Extract the [x, y] coordinate from the center of the cell holding the provided text.  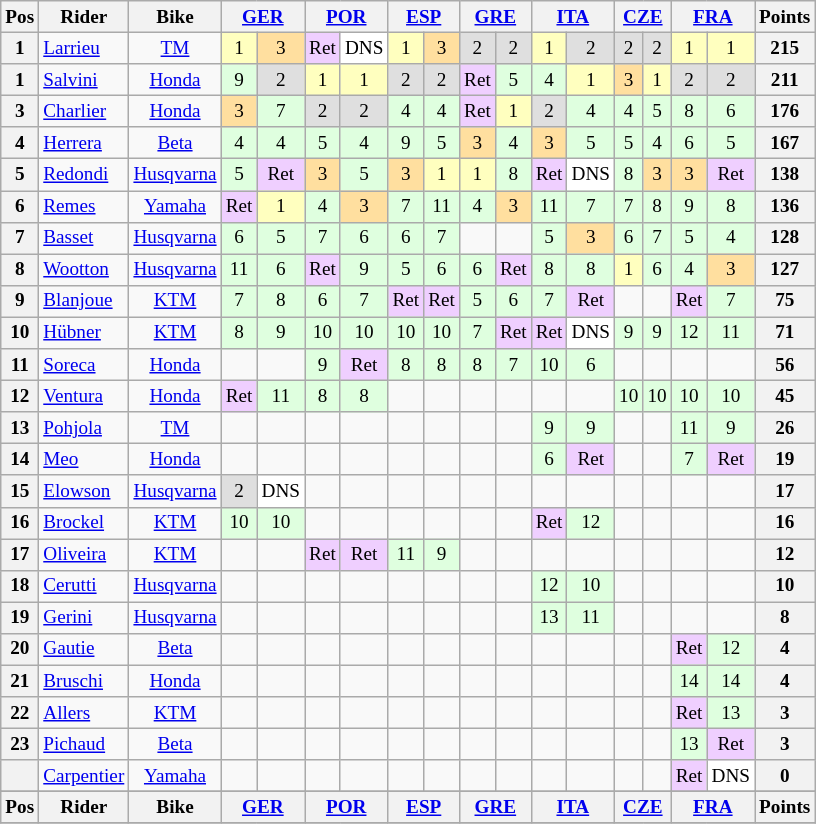
Allers [84, 713]
20 [20, 649]
176 [785, 111]
0 [785, 776]
15 [20, 491]
Brockel [84, 523]
Redondi [84, 175]
56 [785, 365]
Bruschi [84, 681]
Wootton [84, 270]
127 [785, 270]
Meo [84, 460]
Pohjola [84, 428]
Basset [84, 238]
22 [20, 713]
Elowson [84, 491]
45 [785, 396]
Carpentier [84, 776]
Oliveira [84, 554]
Gerini [84, 618]
128 [785, 238]
215 [785, 48]
Herrera [84, 143]
Gautie [84, 649]
Ventura [84, 396]
26 [785, 428]
75 [785, 301]
18 [20, 586]
Larrieu [84, 48]
71 [785, 333]
Hübner [84, 333]
Salvini [84, 80]
23 [20, 744]
Soreca [84, 365]
138 [785, 175]
211 [785, 80]
Remes [84, 206]
167 [785, 143]
Blanjoue [84, 301]
Pichaud [84, 744]
21 [20, 681]
Charlier [84, 111]
136 [785, 206]
Cerutti [84, 586]
